Find where the given text appears and provide that cell's center as [x, y] coordinate. 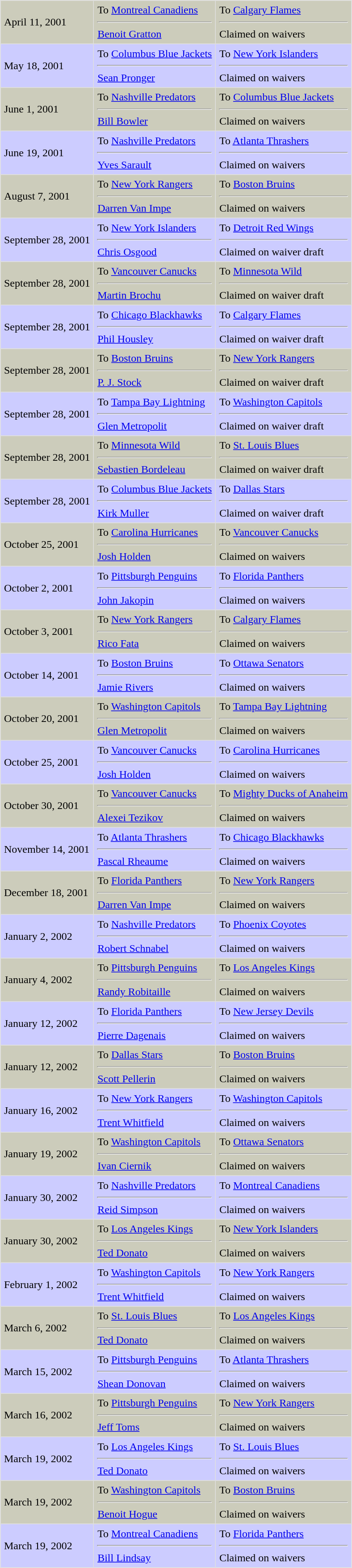
To Columbus Blue Jackets Kirk Muller [155, 501]
To Montreal Canadiens Bill Lindsay [155, 1546]
To Montreal Canadiens Benoit Gratton [155, 22]
February 1, 2002 [47, 1284]
To Carolina Hurricanes Josh Holden [155, 545]
To Nashville Predators Reid Simpson [155, 1197]
January 4, 2002 [47, 980]
October 20, 2001 [47, 719]
To Nashville Predators Bill Bowler [155, 109]
To Pittsburgh Penguins Randy Robitaille [155, 980]
To New York Rangers Rico Fata [155, 632]
To Washington Capitols Ivan Ciernik [155, 1154]
To Washington Capitols Claimed on waivers [284, 1110]
To Dallas Stars Claimed on waiver draft [284, 501]
To New Jersey Devils Claimed on waivers [284, 1023]
October 30, 2001 [47, 806]
To New York Rangers Darren Van Impe [155, 196]
June 1, 2001 [47, 109]
To Tampa Bay Lightning Glen Metropolit [155, 414]
November 14, 2001 [47, 849]
December 18, 2001 [47, 893]
To Vancouver Canucks Claimed on waivers [284, 545]
To St. Louis Blues Ted Donato [155, 1328]
To Carolina Hurricanes Claimed on waivers [284, 762]
June 19, 2001 [47, 153]
To Mighty Ducks of Anaheim Claimed on waivers [284, 806]
August 7, 2001 [47, 196]
To New York Rangers Trent Whitfield [155, 1110]
To Vancouver Canucks Josh Holden [155, 762]
To Washington Capitols Benoit Hogue [155, 1502]
To Minnesota Wild Sebastien Bordeleau [155, 458]
To Pittsburgh Penguins Shean Donovan [155, 1372]
October 3, 2001 [47, 632]
January 16, 2002 [47, 1110]
To Vancouver Canucks Alexei Tezikov [155, 806]
To Washington Capitols Glen Metropolit [155, 719]
March 6, 2002 [47, 1328]
To Dallas Stars Scott Pellerin [155, 1067]
To Chicago Blackhawks Claimed on waivers [284, 849]
October 14, 2001 [47, 675]
To Florida Panthers Darren Van Impe [155, 893]
To Washington Capitols Trent Whitfield [155, 1284]
To New York Islanders Chris Osgood [155, 240]
To Minnesota Wild Claimed on waiver draft [284, 284]
March 15, 2002 [47, 1372]
To Florida Panthers Pierre Dagenais [155, 1023]
To Pittsburgh Penguins Jeff Toms [155, 1415]
To Calgary Flames Claimed on waiver draft [284, 327]
To Columbus Blue Jackets Sean Pronger [155, 66]
To Nashville Predators Robert Schnabel [155, 936]
May 18, 2001 [47, 66]
To Washington Capitols Claimed on waiver draft [284, 414]
To Pittsburgh Penguins John Jakopin [155, 588]
To Vancouver Canucks Martin Brochu [155, 284]
To Tampa Bay Lightning Claimed on waivers [284, 719]
To Boston Bruins Jamie Rivers [155, 675]
April 11, 2001 [47, 22]
To Columbus Blue Jackets Claimed on waivers [284, 109]
To Nashville Predators Yves Sarault [155, 153]
October 2, 2001 [47, 588]
To New York Rangers Claimed on waiver draft [284, 371]
To Detroit Red Wings Claimed on waiver draft [284, 240]
January 2, 2002 [47, 936]
To St. Louis Blues Claimed on waivers [284, 1459]
March 16, 2002 [47, 1415]
To Boston Bruins P. J. Stock [155, 371]
January 19, 2002 [47, 1154]
To St. Louis Blues Claimed on waiver draft [284, 458]
To Montreal Canadiens Claimed on waivers [284, 1197]
To Phoenix Coyotes Claimed on waivers [284, 936]
To Chicago Blackhawks Phil Housley [155, 327]
To Atlanta Thrashers Pascal Rheaume [155, 849]
